Scan for the cell matching the given text and deliver its (x, y) coordinate at center. 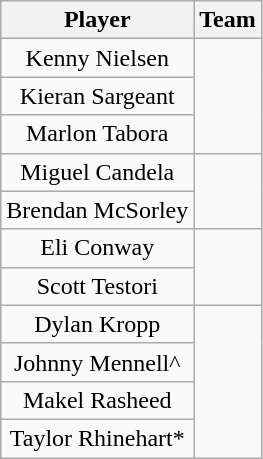
Johnny Mennell^ (98, 362)
Team (228, 20)
Kieran Sargeant (98, 96)
Brendan McSorley (98, 210)
Miguel Candela (98, 172)
Scott Testori (98, 286)
Marlon Tabora (98, 134)
Kenny Nielsen (98, 58)
Makel Rasheed (98, 400)
Taylor Rhinehart* (98, 438)
Eli Conway (98, 248)
Dylan Kropp (98, 324)
Player (98, 20)
